Search for the cell housing the specified text and yield its (x, y) center coordinate. 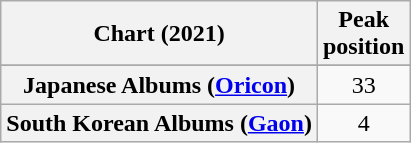
33 (363, 85)
Japanese Albums (Oricon) (160, 85)
4 (363, 123)
South Korean Albums (Gaon) (160, 123)
Peakposition (363, 34)
Chart (2021) (160, 34)
